Return [X, Y] of the center of cell containing provided text 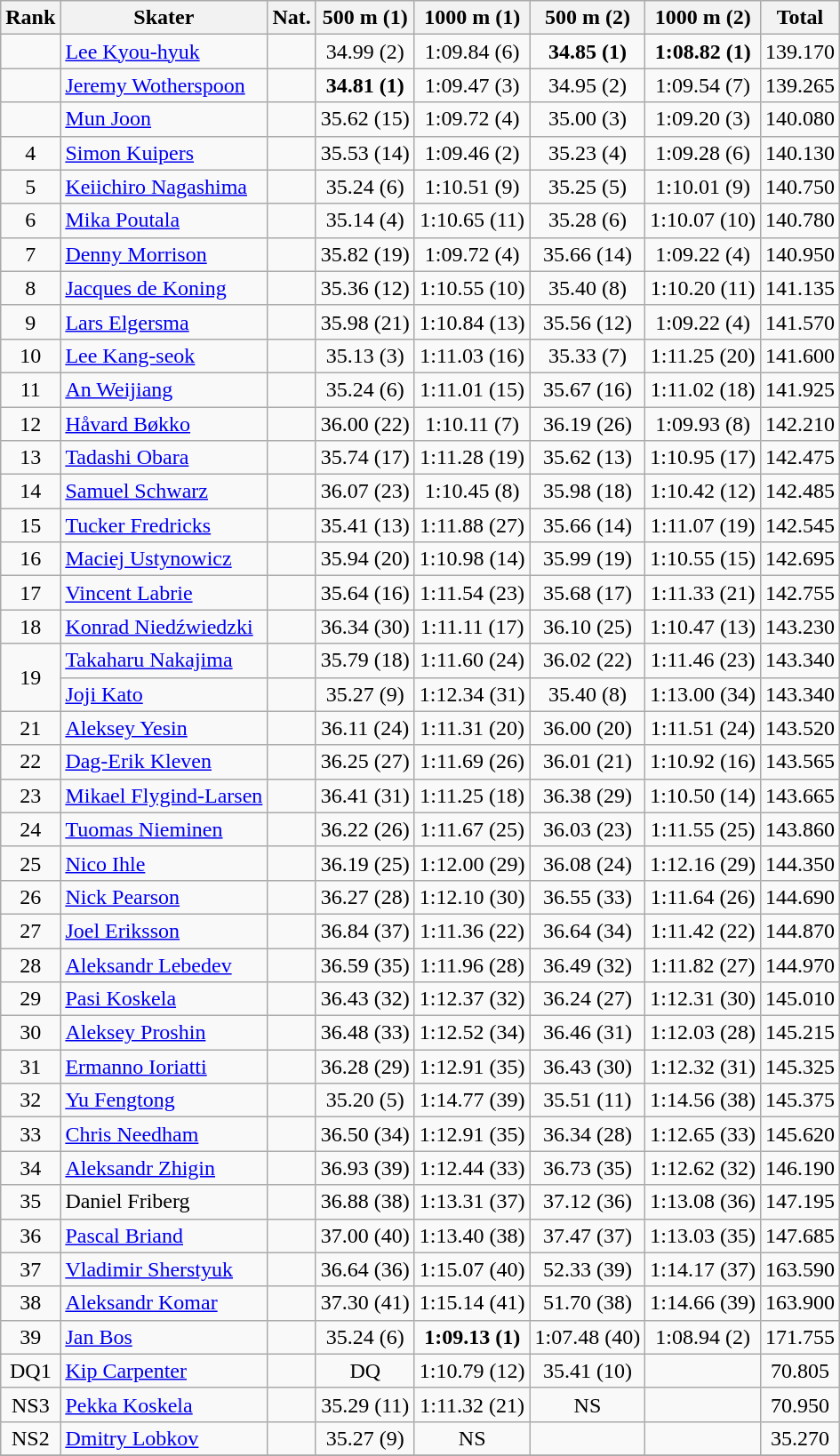
8 [30, 288]
Håvard Bøkko [164, 424]
141.570 [800, 322]
1:07.48 (40) [588, 1337]
147.685 [800, 1236]
Vladimir Sherstyuk [164, 1269]
34.99 (2) [364, 52]
1:10.01 (9) [703, 187]
5 [30, 187]
Lee Kang-seok [164, 356]
35.33 (7) [588, 356]
Chris Needham [164, 1134]
21 [30, 728]
35.00 (3) [588, 119]
25 [30, 863]
1:10.47 (13) [703, 627]
35.23 (4) [588, 153]
140.130 [800, 153]
1:12.34 (31) [472, 694]
36.00 (22) [364, 424]
1:08.94 (2) [703, 1337]
163.590 [800, 1269]
1:15.14 (41) [472, 1303]
12 [30, 424]
24 [30, 829]
Aleksandr Zhigin [164, 1168]
1:11.25 (20) [703, 356]
1:10.55 (10) [472, 288]
35.74 (17) [364, 458]
1:11.36 (22) [472, 931]
140.080 [800, 119]
DQ [364, 1371]
163.900 [800, 1303]
171.755 [800, 1337]
144.970 [800, 964]
51.70 (38) [588, 1303]
1:11.51 (24) [703, 728]
36.34 (30) [364, 627]
36.43 (32) [364, 999]
36.43 (30) [588, 1067]
36.19 (25) [364, 863]
1:12.10 (30) [472, 897]
Yu Fengtong [164, 1100]
139.265 [800, 85]
145.375 [800, 1100]
143.520 [800, 728]
1:11.69 (26) [472, 762]
1:12.62 (32) [703, 1168]
143.665 [800, 796]
Lee Kyou-hyuk [164, 52]
146.190 [800, 1168]
NS3 [30, 1404]
Pekka Koskela [164, 1404]
1:13.40 (38) [472, 1236]
Tucker Fredricks [164, 525]
36.07 (23) [364, 492]
1:10.51 (9) [472, 187]
144.870 [800, 931]
28 [30, 964]
35.94 (20) [364, 559]
Rank [30, 18]
1:12.37 (32) [472, 999]
Daniel Friberg [164, 1202]
34.81 (1) [364, 85]
36.73 (35) [588, 1168]
1:11.60 (24) [472, 660]
35 [30, 1202]
36.03 (23) [588, 829]
35.56 (12) [588, 322]
35.98 (18) [588, 492]
Jacques de Koning [164, 288]
Simon Kuipers [164, 153]
36.41 (31) [364, 796]
1:14.77 (39) [472, 1100]
36.25 (27) [364, 762]
139.170 [800, 52]
1:11.02 (18) [703, 389]
35.79 (18) [364, 660]
36.11 (24) [364, 728]
14 [30, 492]
Nick Pearson [164, 897]
35.68 (17) [588, 593]
35.62 (13) [588, 458]
27 [30, 931]
1:11.54 (23) [472, 593]
33 [30, 1134]
1:12.31 (30) [703, 999]
1:10.20 (11) [703, 288]
36.59 (35) [364, 964]
1:11.11 (17) [472, 627]
35.41 (10) [588, 1371]
143.565 [800, 762]
Lars Elgersma [164, 322]
70.805 [800, 1371]
22 [30, 762]
6 [30, 220]
36.46 (31) [588, 1033]
35.64 (16) [364, 593]
DQ1 [30, 1371]
36.34 (28) [588, 1134]
36.93 (39) [364, 1168]
36.55 (33) [588, 897]
142.695 [800, 559]
37.00 (40) [364, 1236]
Nico Ihle [164, 863]
36.27 (28) [364, 897]
1:10.79 (12) [472, 1371]
1:09.54 (7) [703, 85]
32 [30, 1100]
35.13 (3) [364, 356]
1:13.03 (35) [703, 1236]
15 [30, 525]
Aleksandr Lebedev [164, 964]
36.48 (33) [364, 1033]
35.99 (19) [588, 559]
142.485 [800, 492]
Mun Joon [164, 119]
36.50 (34) [364, 1134]
145.010 [800, 999]
1:10.50 (14) [703, 796]
39 [30, 1337]
Samuel Schwarz [164, 492]
142.755 [800, 593]
1:10.65 (11) [472, 220]
141.135 [800, 288]
Joel Eriksson [164, 931]
36.19 (26) [588, 424]
35.82 (19) [364, 254]
Tuomas Nieminen [164, 829]
1:08.82 (1) [703, 52]
36.02 (22) [588, 660]
1:13.00 (34) [703, 694]
Pascal Briand [164, 1236]
4 [30, 153]
Kip Carpenter [164, 1371]
Ermanno Ioriatti [164, 1067]
36.64 (34) [588, 931]
143.860 [800, 829]
31 [30, 1067]
36.38 (29) [588, 796]
35.28 (6) [588, 220]
1:11.46 (23) [703, 660]
1:11.42 (22) [703, 931]
142.210 [800, 424]
1:12.44 (33) [472, 1168]
36.22 (26) [364, 829]
35.25 (5) [588, 187]
500 m (2) [588, 18]
18 [30, 627]
Dag-Erik Kleven [164, 762]
13 [30, 458]
Joji Kato [164, 694]
1:10.98 (14) [472, 559]
36.10 (25) [588, 627]
35.20 (5) [364, 1100]
141.925 [800, 389]
1:11.88 (27) [472, 525]
1:09.46 (2) [472, 153]
35.14 (4) [364, 220]
17 [30, 593]
1:13.31 (37) [472, 1202]
1:10.07 (10) [703, 220]
1:11.64 (26) [703, 897]
1:11.82 (27) [703, 964]
1:09.84 (6) [472, 52]
19 [30, 677]
140.750 [800, 187]
26 [30, 897]
1:11.96 (28) [472, 964]
1:12.16 (29) [703, 863]
Pasi Koskela [164, 999]
36.28 (29) [364, 1067]
Skater [164, 18]
Mikael Flygind-Larsen [164, 796]
1:12.03 (28) [703, 1033]
1:10.11 (7) [472, 424]
34 [30, 1168]
1:11.33 (21) [703, 593]
34.85 (1) [588, 52]
10 [30, 356]
16 [30, 559]
Nat. [292, 18]
Takaharu Nakajima [164, 660]
1:09.47 (3) [472, 85]
35.270 [800, 1438]
38 [30, 1303]
35.62 (15) [364, 119]
35.98 (21) [364, 322]
1:10.95 (17) [703, 458]
35.53 (14) [364, 153]
34.95 (2) [588, 85]
1:11.32 (21) [472, 1404]
36 [30, 1236]
35.41 (13) [364, 525]
30 [30, 1033]
36.00 (20) [588, 728]
36.64 (36) [364, 1269]
Jan Bos [164, 1337]
1:11.28 (19) [472, 458]
1:12.52 (34) [472, 1033]
1:14.17 (37) [703, 1269]
144.350 [800, 863]
1:10.55 (15) [703, 559]
Konrad Niedźwiedzki [164, 627]
36.49 (32) [588, 964]
1:11.31 (20) [472, 728]
145.620 [800, 1134]
Maciej Ustynowicz [164, 559]
Aleksey Proshin [164, 1033]
Mika Poutala [164, 220]
1:14.66 (39) [703, 1303]
NS2 [30, 1438]
1:11.67 (25) [472, 829]
1:12.32 (31) [703, 1067]
35.29 (11) [364, 1404]
29 [30, 999]
1:10.42 (12) [703, 492]
36.01 (21) [588, 762]
70.950 [800, 1404]
145.325 [800, 1067]
35.67 (16) [588, 389]
1:11.55 (25) [703, 829]
37.12 (36) [588, 1202]
1:12.00 (29) [472, 863]
37.47 (37) [588, 1236]
Aleksey Yesin [164, 728]
1:09.28 (6) [703, 153]
1:09.20 (3) [703, 119]
1:14.56 (38) [703, 1100]
1000 m (1) [472, 18]
1:12.65 (33) [703, 1134]
147.195 [800, 1202]
36.84 (37) [364, 931]
145.215 [800, 1033]
1000 m (2) [703, 18]
144.690 [800, 897]
Aleksandr Komar [164, 1303]
1:15.07 (40) [472, 1269]
1:09.93 (8) [703, 424]
37.30 (41) [364, 1303]
35.51 (11) [588, 1100]
23 [30, 796]
Vincent Labrie [164, 593]
1:11.01 (15) [472, 389]
141.600 [800, 356]
36.08 (24) [588, 863]
7 [30, 254]
Dmitry Lobkov [164, 1438]
1:11.03 (16) [472, 356]
143.230 [800, 627]
1:13.08 (36) [703, 1202]
Total [800, 18]
Denny Morrison [164, 254]
1:10.92 (16) [703, 762]
36.24 (27) [588, 999]
Tadashi Obara [164, 458]
1:11.07 (19) [703, 525]
142.475 [800, 458]
An Weijiang [164, 389]
1:09.13 (1) [472, 1337]
142.545 [800, 525]
140.780 [800, 220]
Keiichiro Nagashima [164, 187]
Jeremy Wotherspoon [164, 85]
1:11.25 (18) [472, 796]
500 m (1) [364, 18]
36.88 (38) [364, 1202]
140.950 [800, 254]
1:10.84 (13) [472, 322]
1:10.45 (8) [472, 492]
35.36 (12) [364, 288]
9 [30, 322]
37 [30, 1269]
52.33 (39) [588, 1269]
11 [30, 389]
